Extract the [X, Y] coordinate from the center of the cell holding the provided text.  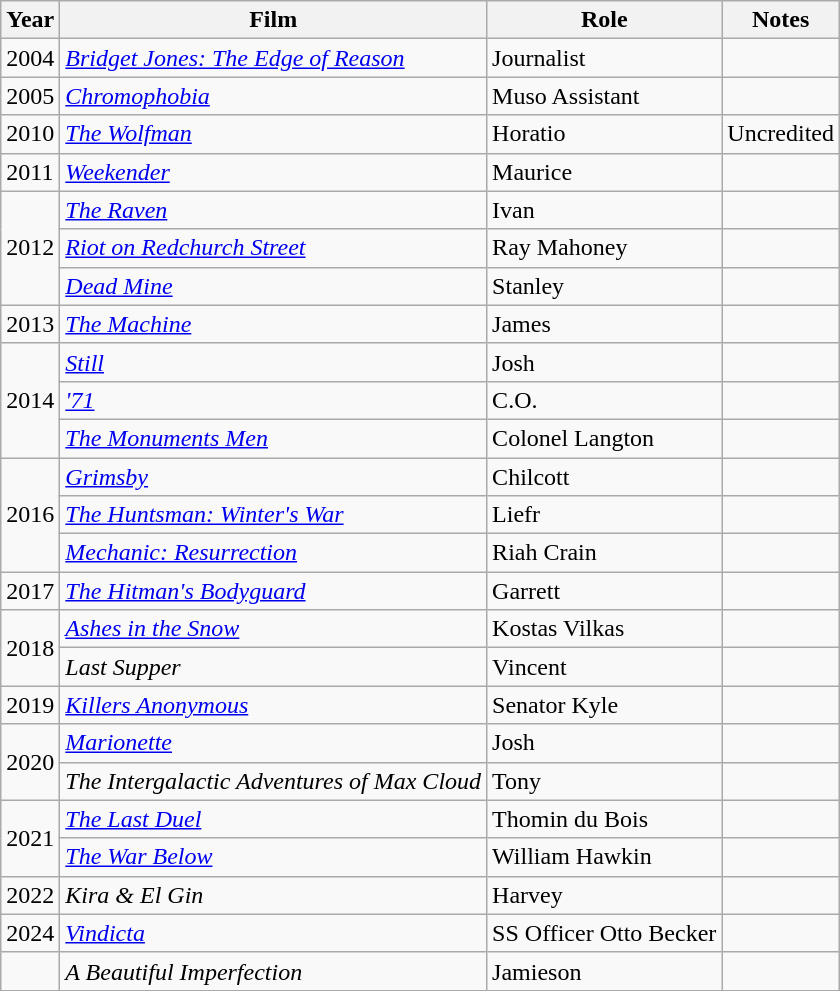
2024 [30, 933]
The Huntsman: Winter's War [274, 515]
Dead Mine [274, 286]
2016 [30, 515]
Riah Crain [604, 553]
2022 [30, 895]
The Wolfman [274, 134]
Horatio [604, 134]
A Beautiful Imperfection [274, 971]
Notes [781, 20]
Role [604, 20]
Grimsby [274, 477]
Maurice [604, 172]
The Last Duel [274, 819]
SS Officer Otto Becker [604, 933]
2014 [30, 400]
Year [30, 20]
2019 [30, 705]
The Machine [274, 324]
2020 [30, 762]
Garrett [604, 591]
Killers Anonymous [274, 705]
2021 [30, 838]
The Raven [274, 210]
2018 [30, 648]
Bridget Jones: The Edge of Reason [274, 58]
Jamieson [604, 971]
The Monuments Men [274, 438]
2004 [30, 58]
The Hitman's Bodyguard [274, 591]
The War Below [274, 857]
Chilcott [604, 477]
Liefr [604, 515]
'71 [274, 400]
William Hawkin [604, 857]
Senator Kyle [604, 705]
C.O. [604, 400]
Ray Mahoney [604, 248]
Muso Assistant [604, 96]
Riot on Redchurch Street [274, 248]
Film [274, 20]
Stanley [604, 286]
Last Supper [274, 667]
The Intergalactic Adventures of Max Cloud [274, 781]
Colonel Langton [604, 438]
Chromophobia [274, 96]
Tony [604, 781]
Mechanic: Resurrection [274, 553]
Still [274, 362]
Ashes in the Snow [274, 629]
Ivan [604, 210]
2011 [30, 172]
Kira & El Gin [274, 895]
Weekender [274, 172]
Journalist [604, 58]
2013 [30, 324]
James [604, 324]
Thomin du Bois [604, 819]
Harvey [604, 895]
2010 [30, 134]
Marionette [274, 743]
Uncredited [781, 134]
2012 [30, 248]
Vindicta [274, 933]
2005 [30, 96]
Vincent [604, 667]
Kostas Vilkas [604, 629]
2017 [30, 591]
